Locate the cell with the specified text and output its [X, Y] center coordinate. 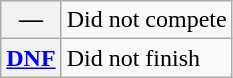
Did not compete [146, 20]
DNF [31, 58]
Did not finish [146, 58]
— [31, 20]
